Return the [X, Y] coordinate for the center point of the cell that contains the specified text.  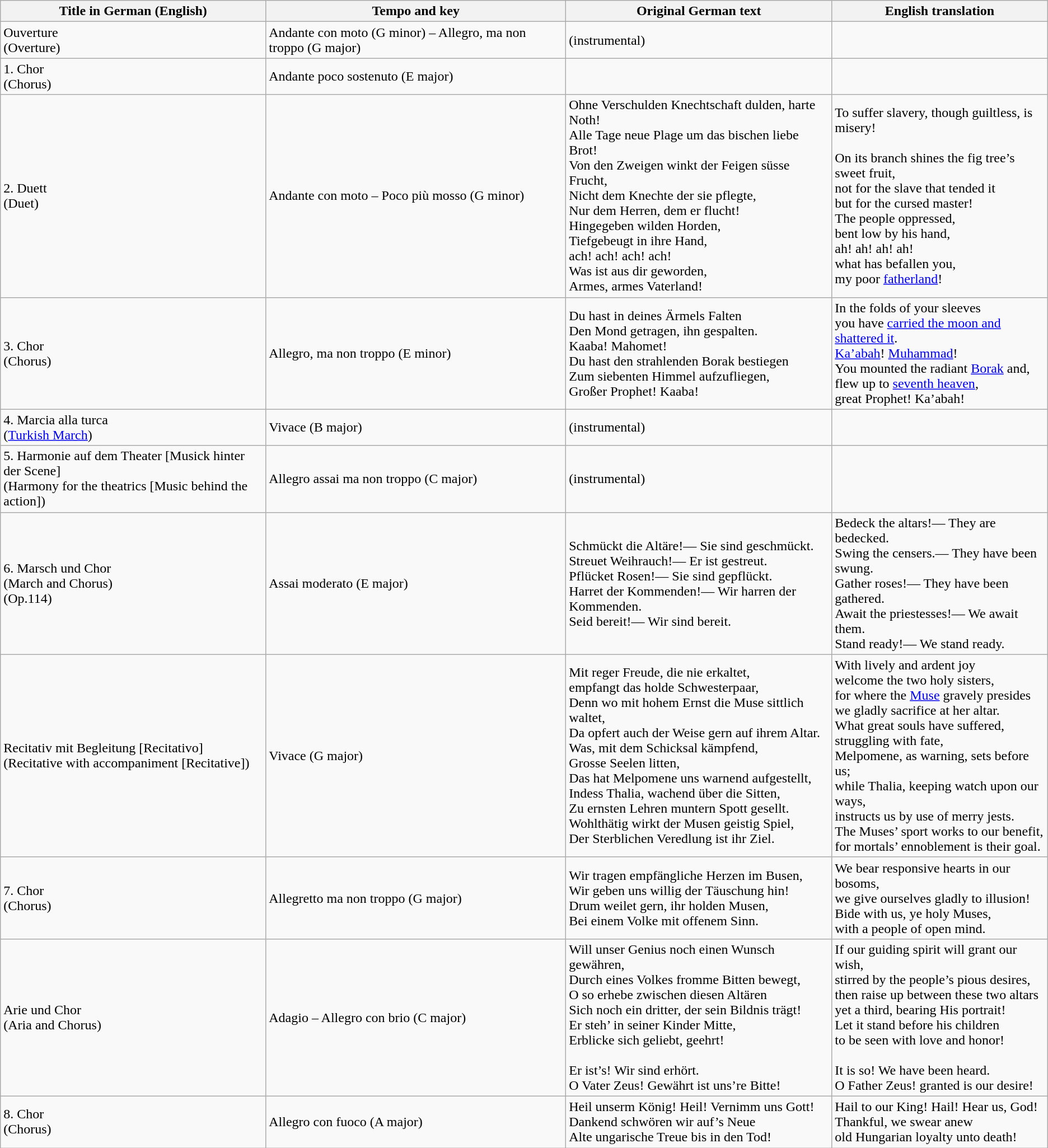
Vivace (G major) [416, 756]
Allegro con fuoco (A major) [416, 1122]
7. Chor(Chorus) [133, 898]
6. Marsch und Chor(March and Chorus)(Op.114) [133, 583]
Vivace (B major) [416, 428]
Allegro assai ma non troppo (C major) [416, 479]
3. Chor(Chorus) [133, 353]
Allegro, ma non troppo (E minor) [416, 353]
Adagio – Allegro con brio (C major) [416, 1018]
Tempo and key [416, 11]
We bear responsive hearts in our bosoms,we give ourselves gladly to illusion!Bide with us, ye holy Muses,with a people of open mind. [940, 898]
Arie und Chor(Aria and Chorus) [133, 1018]
Recitativ mit Begleitung [Recitativo](Recitative with accompaniment [Recitative]) [133, 756]
1. Chor(Chorus) [133, 76]
4. Marcia alla turca(Turkish March) [133, 428]
Assai moderato (E major) [416, 583]
Original German text [699, 11]
English translation [940, 11]
Allegretto ma non troppo (G major) [416, 898]
5. Harmonie auf dem Theater [Musick hinter der Scene](Harmony for the theatrics [Music behind the action]) [133, 479]
8. Chor(Chorus) [133, 1122]
Andante con moto (G minor) – Allegro, ma non troppo (G major) [416, 40]
2. Duett(Duet) [133, 196]
Ouverture(Overture) [133, 40]
Andante con moto – Poco più mosso (G minor) [416, 196]
Hail to our King! Hail! Hear us, God!Thankful, we swear anewold Hungarian loyalty unto death! [940, 1122]
Title in German (English) [133, 11]
Andante poco sostenuto (E major) [416, 76]
Heil unserm König! Heil! Vernimm uns Gott! Dankend schwören wir auf’s NeueAlte ungarische Treue bis in den Tod! [699, 1122]
